Scan for the cell matching the given text and deliver its (X, Y) coordinate at center. 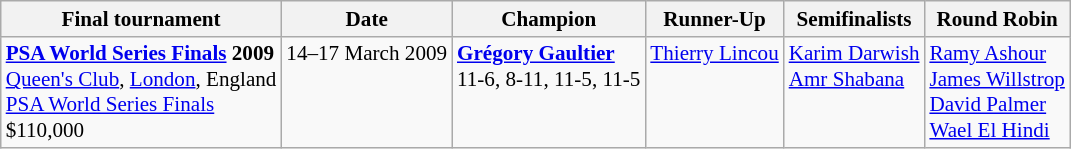
Round Robin (996, 18)
PSA World Series Finals 2009 Queen's Club, London, EnglandPSA World Series Finals$110,000 (142, 92)
Final tournament (142, 18)
Runner-Up (714, 18)
Grégory Gaultier11-6, 8-11, 11-5, 11-5 (548, 92)
Date (366, 18)
Ramy Ashour James Willstrop David Palmer Wael El Hindi (996, 92)
14–17 March 2009 (366, 92)
Semifinalists (854, 18)
Karim Darwish Amr Shabana (854, 92)
Champion (548, 18)
Thierry Lincou (714, 92)
